Find where the given text appears and provide that cell's center as [x, y] coordinate. 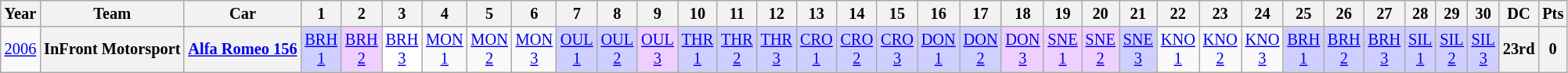
19 [1062, 13]
2 [362, 13]
Year [20, 13]
5 [488, 13]
13 [816, 13]
SIL2 [1451, 49]
4 [445, 13]
24 [1263, 13]
11 [737, 13]
15 [897, 13]
KNO2 [1220, 49]
21 [1138, 13]
OUL3 [658, 49]
CRO2 [857, 49]
DON3 [1022, 49]
Car [243, 13]
CRO3 [897, 49]
MON1 [445, 49]
MON3 [534, 49]
23rd [1519, 49]
14 [857, 13]
3 [402, 13]
DON2 [981, 49]
25 [1303, 13]
0 [1553, 49]
DON1 [939, 49]
MON2 [488, 49]
SNE2 [1101, 49]
16 [939, 13]
InFront Motorsport [112, 49]
OUL2 [618, 49]
1 [321, 13]
8 [618, 13]
23 [1220, 13]
18 [1022, 13]
12 [777, 13]
Pts [1553, 13]
Alfa Romeo 156 [243, 49]
2006 [20, 49]
17 [981, 13]
10 [697, 13]
7 [577, 13]
SNE1 [1062, 49]
20 [1101, 13]
Team [112, 13]
30 [1483, 13]
THR2 [737, 49]
6 [534, 13]
26 [1344, 13]
KNO3 [1263, 49]
KNO1 [1178, 49]
DC [1519, 13]
29 [1451, 13]
CRO1 [816, 49]
SIL1 [1420, 49]
THR1 [697, 49]
22 [1178, 13]
9 [658, 13]
SNE3 [1138, 49]
SIL3 [1483, 49]
OUL1 [577, 49]
THR3 [777, 49]
28 [1420, 13]
27 [1385, 13]
